Return the [x, y] coordinate for the center point of the cell that contains the specified text.  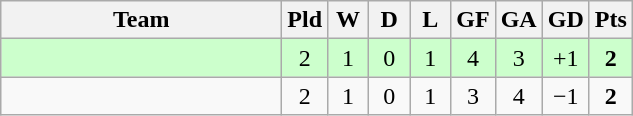
W [348, 20]
Pld [305, 20]
L [430, 20]
GF [473, 20]
Team [142, 20]
+1 [566, 58]
GA [518, 20]
Pts [610, 20]
D [390, 20]
GD [566, 20]
−1 [566, 96]
